Output the (x, y) coordinate of the center of the cell containing the given text.  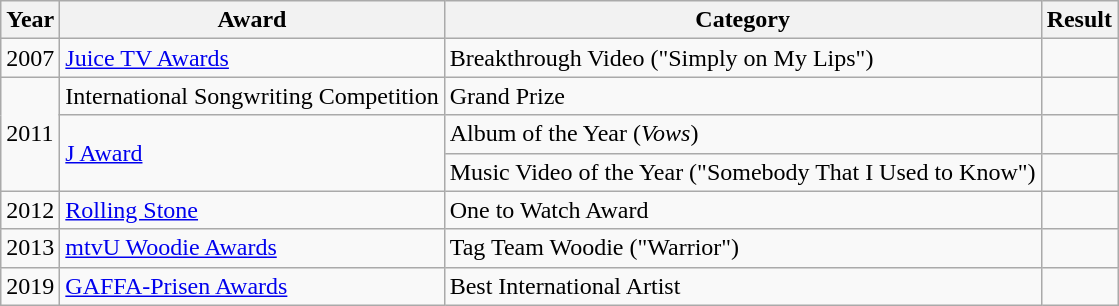
Grand Prize (742, 96)
GAFFA-Prisen Awards (252, 286)
Rolling Stone (252, 210)
Album of the Year (Vows) (742, 134)
Result (1079, 20)
J Award (252, 153)
Category (742, 20)
Music Video of the Year ("Somebody That I Used to Know") (742, 172)
2007 (30, 58)
2011 (30, 134)
Year (30, 20)
Tag Team Woodie ("Warrior") (742, 248)
2019 (30, 286)
One to Watch Award (742, 210)
mtvU Woodie Awards (252, 248)
Award (252, 20)
Juice TV Awards (252, 58)
2012 (30, 210)
2013 (30, 248)
International Songwriting Competition (252, 96)
Best International Artist (742, 286)
Breakthrough Video ("Simply on My Lips") (742, 58)
